Determine the [x, y] coordinate at the center of the cell enclosing the given text.  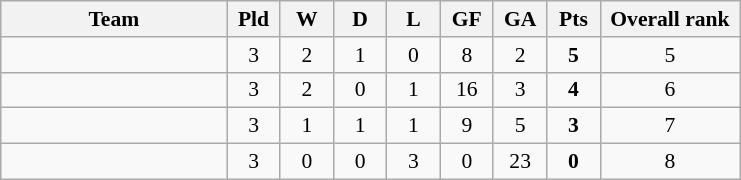
23 [520, 162]
7 [670, 126]
L [414, 19]
Overall rank [670, 19]
Pld [254, 19]
Pts [574, 19]
W [306, 19]
D [360, 19]
Team [114, 19]
GF [466, 19]
16 [466, 90]
6 [670, 90]
4 [574, 90]
9 [466, 126]
GA [520, 19]
